Extract the (X, Y) coordinate from the center of the cell holding the provided text.  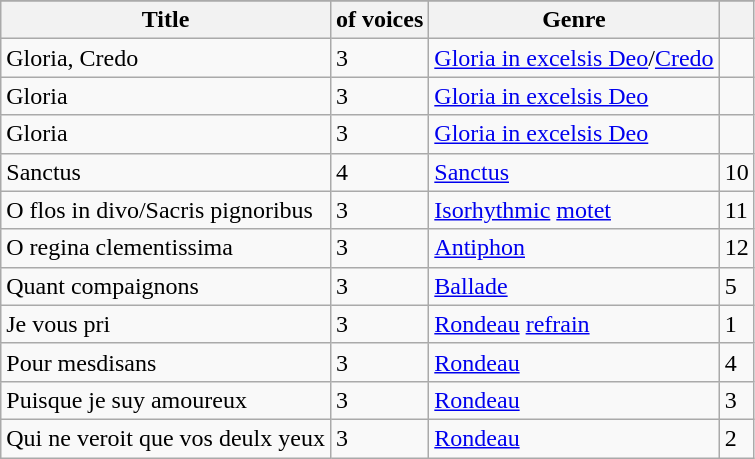
Puisque je suy amoureux (166, 400)
Antiphon (574, 248)
of voices (379, 20)
Pour mesdisans (166, 362)
10 (736, 172)
12 (736, 248)
Gloria in excelsis Deo/Credo (574, 58)
Quant compaignons (166, 286)
Gloria, Credo (166, 58)
Je vous pri (166, 324)
11 (736, 210)
O regina clementissima (166, 248)
Rondeau refrain (574, 324)
2 (736, 438)
Ballade (574, 286)
1 (736, 324)
Isorhythmic motet (574, 210)
Title (166, 20)
Genre (574, 20)
O flos in divo/Sacris pignoribus (166, 210)
Qui ne veroit que vos deulx yeux (166, 438)
5 (736, 286)
